Extract the [X, Y] coordinate from the center of the cell holding the provided text.  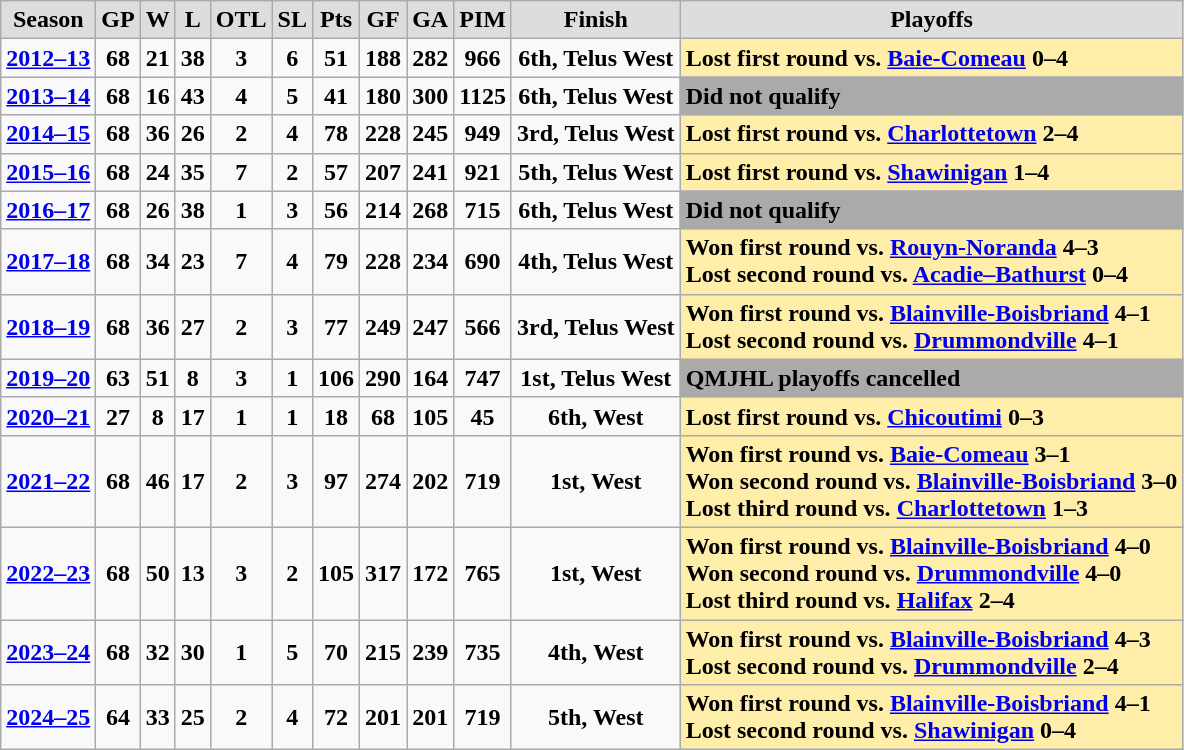
Won first round vs. Blainville-Boisbriand 4–0Won second round vs. Drummondville 4–0Lost third round vs. Halifax 2–4 [932, 573]
966 [483, 58]
Lost first round vs. Chicoutimi 0–3 [932, 416]
1st, Telus West [596, 378]
747 [483, 378]
GA [430, 20]
188 [384, 58]
Lost first round vs. Charlottetown 2–4 [932, 134]
4th, Telus West [596, 262]
Won first round vs. Baie-Comeau 3–1Won second round vs. Blainville-Boisbriand 3–0Lost third round vs. Charlottetown 1–3 [932, 481]
247 [430, 326]
2018–19 [48, 326]
735 [483, 652]
70 [336, 652]
79 [336, 262]
46 [158, 481]
5th, Telus West [596, 172]
6th, West [596, 416]
Lost first round vs. Shawinigan 1–4 [932, 172]
106 [336, 378]
202 [430, 481]
97 [336, 481]
18 [336, 416]
32 [158, 652]
Won first round vs. Blainville-Boisbriand 4–1Lost second round vs. Shawinigan 0–4 [932, 718]
2024–25 [48, 718]
64 [118, 718]
35 [192, 172]
239 [430, 652]
63 [118, 378]
34 [158, 262]
W [158, 20]
23 [192, 262]
2012–13 [48, 58]
25 [192, 718]
21 [158, 58]
234 [430, 262]
207 [384, 172]
2013–14 [48, 96]
Won first round vs. Blainville-Boisbriand 4–1Lost second round vs. Drummondville 4–1 [932, 326]
268 [430, 210]
282 [430, 58]
33 [158, 718]
5th, West [596, 718]
6 [292, 58]
PIM [483, 20]
180 [384, 96]
72 [336, 718]
77 [336, 326]
290 [384, 378]
78 [336, 134]
4th, West [596, 652]
GP [118, 20]
2020–21 [48, 416]
50 [158, 573]
Won first round vs. Rouyn-Noranda 4–3Lost second round vs. Acadie–Bathurst 0–4 [932, 262]
13 [192, 573]
57 [336, 172]
30 [192, 652]
215 [384, 652]
Finish [596, 20]
2023–24 [48, 652]
949 [483, 134]
690 [483, 262]
24 [158, 172]
45 [483, 416]
L [192, 20]
Lost first round vs. Baie-Comeau 0–4 [932, 58]
300 [430, 96]
274 [384, 481]
56 [336, 210]
SL [292, 20]
Won first round vs. Blainville-Boisbriand 4–3Lost second round vs. Drummondville 2–4 [932, 652]
16 [158, 96]
245 [430, 134]
2021–22 [48, 481]
241 [430, 172]
249 [384, 326]
43 [192, 96]
2022–23 [48, 573]
2017–18 [48, 262]
214 [384, 210]
QMJHL playoffs cancelled [932, 378]
317 [384, 573]
Playoffs [932, 20]
566 [483, 326]
41 [336, 96]
164 [430, 378]
2014–15 [48, 134]
GF [384, 20]
Pts [336, 20]
921 [483, 172]
715 [483, 210]
765 [483, 573]
2016–17 [48, 210]
172 [430, 573]
2019–20 [48, 378]
2015–16 [48, 172]
Season [48, 20]
1125 [483, 96]
OTL [241, 20]
